Find where the given text appears and provide that cell's center as (X, Y) coordinate. 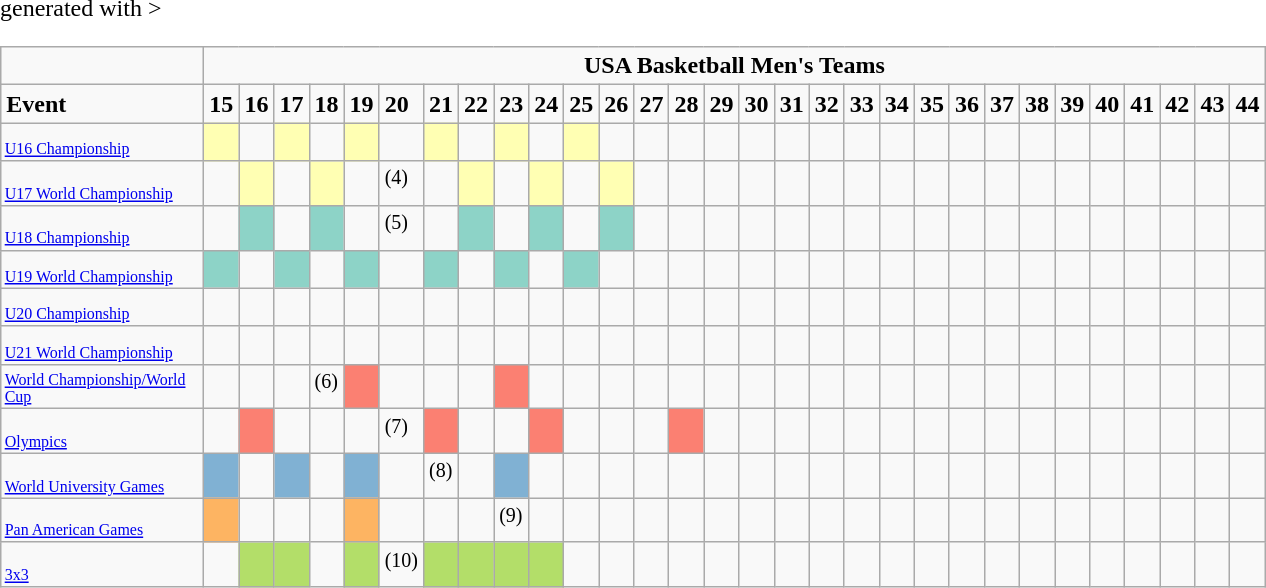
36 (966, 104)
22 (476, 104)
24 (546, 104)
Pan American Games (102, 520)
23 (512, 104)
17 (292, 104)
18 (326, 104)
(7) (401, 432)
U21 World Championship (102, 345)
U19 World Championship (102, 269)
28 (686, 104)
44 (1248, 104)
U20 Championship (102, 307)
Olympics (102, 432)
34 (896, 104)
29 (722, 104)
26 (616, 104)
30 (756, 104)
(4) (401, 184)
U16 Championship (102, 142)
21 (442, 104)
25 (582, 104)
27 (652, 104)
38 (1038, 104)
3x3 (102, 564)
39 (1072, 104)
World University Games (102, 476)
20 (401, 104)
32 (826, 104)
U17 World Championship (102, 184)
41 (1142, 104)
World Championship/World Cup (102, 386)
43 (1212, 104)
42 (1178, 104)
35 (932, 104)
(10) (401, 564)
33 (862, 104)
(8) (442, 476)
U18 Championship (102, 228)
16 (256, 104)
(9) (512, 520)
USA Basketball Men's Teams (734, 66)
19 (362, 104)
37 (1002, 104)
40 (1108, 104)
(6) (326, 386)
31 (792, 104)
15 (222, 104)
Event (102, 104)
(5) (401, 228)
